Find where the given text appears and provide that cell's center as [x, y] coordinate. 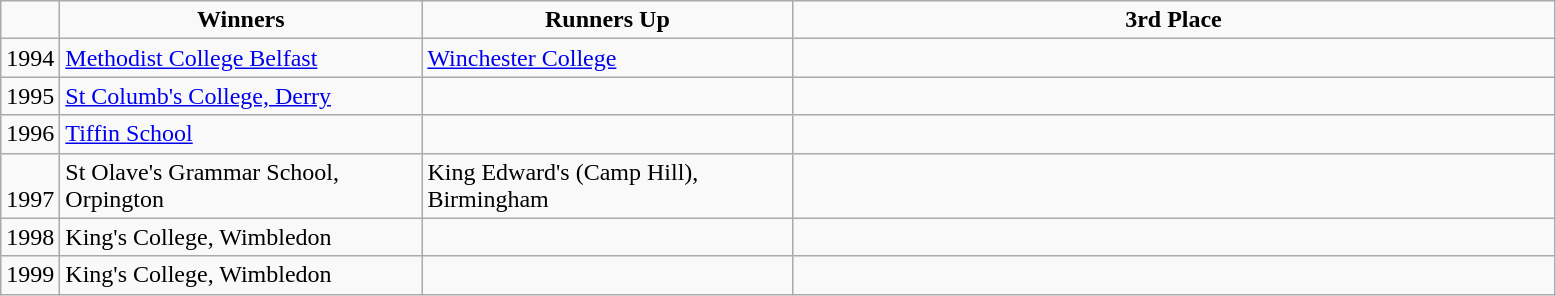
1996 [30, 134]
King Edward's (Camp Hill), Birmingham [608, 186]
1999 [30, 275]
St Olave's Grammar School, Orpington [241, 186]
1998 [30, 237]
Methodist College Belfast [241, 58]
St Columb's College, Derry [241, 96]
1997 [30, 186]
3rd Place [1174, 20]
Tiffin School [241, 134]
1995 [30, 96]
Winchester College [608, 58]
Winners [241, 20]
Runners Up [608, 20]
1994 [30, 58]
